Locate the cell with the specified text and output its [x, y] center coordinate. 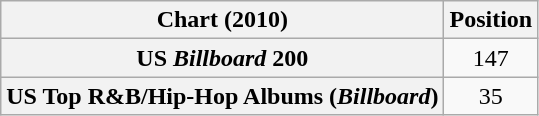
Chart (2010) [222, 20]
147 [491, 58]
US Top R&B/Hip-Hop Albums (Billboard) [222, 96]
35 [491, 96]
US Billboard 200 [222, 58]
Position [491, 20]
